Pinpoint the cell where the given text exists, returning its (x, y) midpoint coordinate. 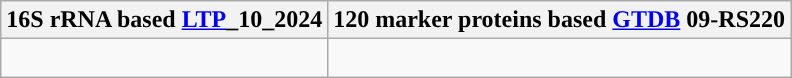
16S rRNA based LTP_10_2024 (164, 20)
120 marker proteins based GTDB 09-RS220 (560, 20)
